Search for the cell housing the specified text and yield its [X, Y] center coordinate. 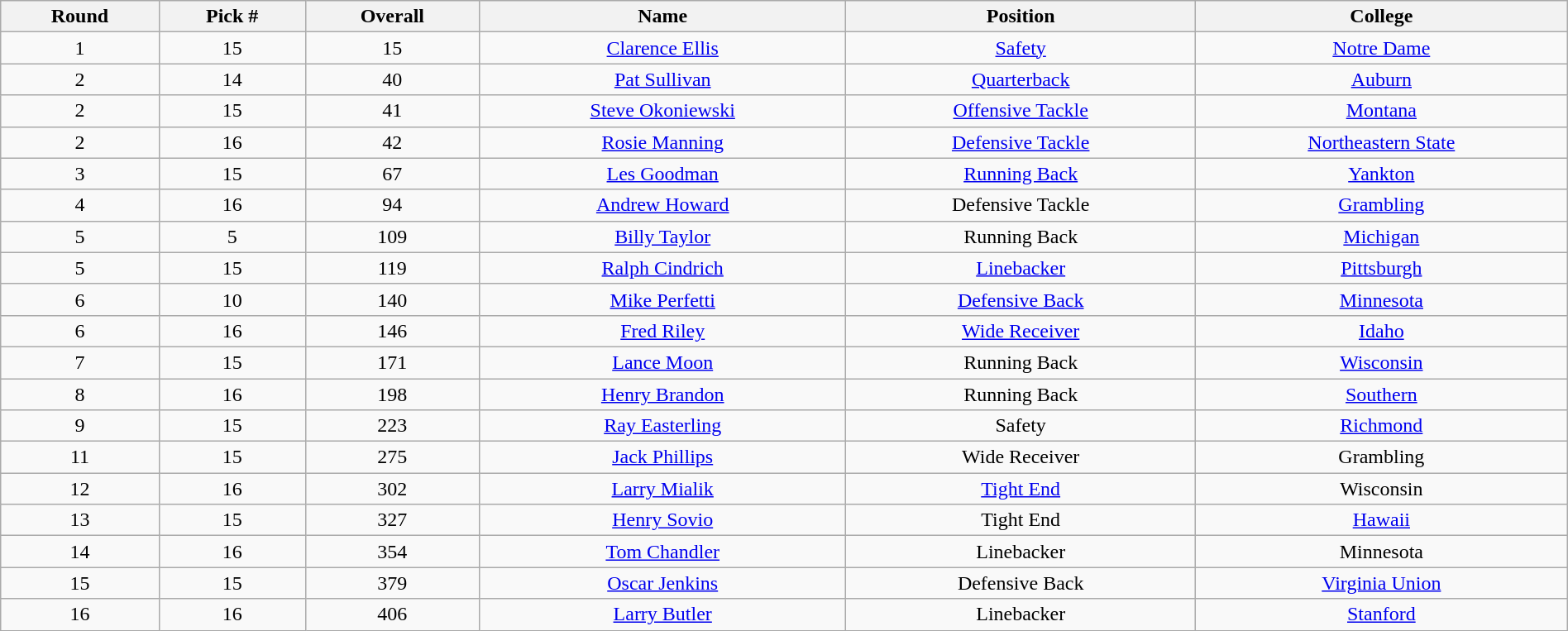
Les Goodman [662, 174]
Larry Butler [662, 614]
Henry Brandon [662, 394]
1 [79, 48]
8 [79, 394]
171 [392, 362]
3 [79, 174]
Name [662, 17]
Yankton [1381, 174]
379 [392, 583]
Pat Sullivan [662, 79]
Quarterback [1021, 79]
40 [392, 79]
10 [232, 299]
Steve Okoniewski [662, 111]
Larry Mialik [662, 489]
Overall [392, 17]
Auburn [1381, 79]
119 [392, 268]
Richmond [1381, 426]
Rosie Manning [662, 142]
140 [392, 299]
354 [392, 552]
Fred Riley [662, 331]
Oscar Jenkins [662, 583]
Pick # [232, 17]
198 [392, 394]
Billy Taylor [662, 237]
Montana [1381, 111]
Northeastern State [1381, 142]
Tom Chandler [662, 552]
Hawaii [1381, 520]
7 [79, 362]
College [1381, 17]
9 [79, 426]
Stanford [1381, 614]
Ralph Cindrich [662, 268]
Lance Moon [662, 362]
Henry Sovio [662, 520]
94 [392, 205]
327 [392, 520]
Jack Phillips [662, 457]
67 [392, 174]
146 [392, 331]
13 [79, 520]
223 [392, 426]
Notre Dame [1381, 48]
Position [1021, 17]
11 [79, 457]
109 [392, 237]
Round [79, 17]
Pittsburgh [1381, 268]
Mike Perfetti [662, 299]
Ray Easterling [662, 426]
Michigan [1381, 237]
Southern [1381, 394]
4 [79, 205]
Idaho [1381, 331]
406 [392, 614]
41 [392, 111]
Offensive Tackle [1021, 111]
275 [392, 457]
Clarence Ellis [662, 48]
Virginia Union [1381, 583]
302 [392, 489]
12 [79, 489]
42 [392, 142]
Andrew Howard [662, 205]
